Capture the cell that displays the provided text and extract its (X, Y) central coordinate. 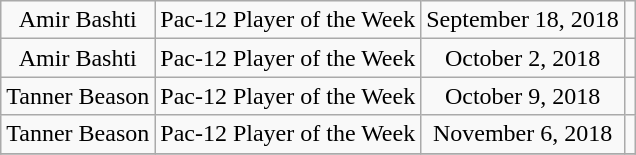
November 6, 2018 (523, 134)
October 2, 2018 (523, 58)
October 9, 2018 (523, 96)
September 18, 2018 (523, 20)
